Detect which cell encompasses the target text, then output its [x, y] center coordinate. 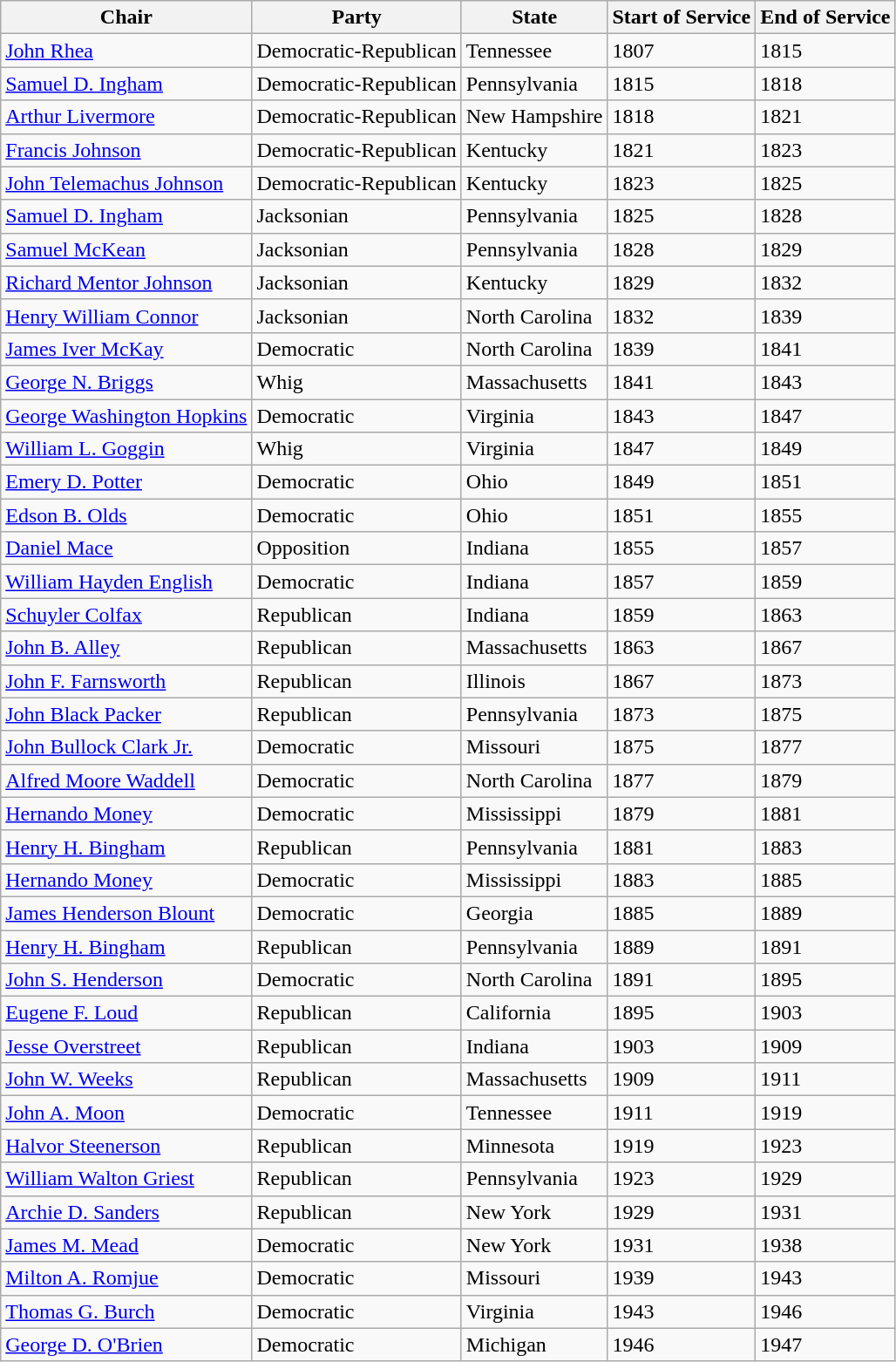
Edson B. Olds [126, 515]
New Hampshire [534, 117]
Jesse Overstreet [126, 1046]
James Iver McKay [126, 349]
Eugene F. Loud [126, 1013]
Illinois [534, 681]
Henry William Connor [126, 316]
George D. O'Brien [126, 1345]
Milton A. Romjue [126, 1278]
George N. Briggs [126, 382]
John Black Packer [126, 714]
Minnesota [534, 1146]
Michigan [534, 1345]
Party [356, 17]
Opposition [356, 548]
Emery D. Potter [126, 482]
Chair [126, 17]
1947 [825, 1345]
Georgia [534, 913]
John S. Henderson [126, 980]
William L. Goggin [126, 449]
John Telemachus Johnson [126, 183]
Francis Johnson [126, 150]
John Bullock Clark Jr. [126, 747]
End of Service [825, 17]
California [534, 1013]
Alfred Moore Waddell [126, 780]
James Henderson Blount [126, 913]
John W. Weeks [126, 1079]
1807 [682, 51]
1938 [825, 1245]
Richard Mentor Johnson [126, 283]
John B. Alley [126, 648]
Daniel Mace [126, 548]
Thomas G. Burch [126, 1311]
Schuyler Colfax [126, 615]
James M. Mead [126, 1245]
John F. Farnsworth [126, 681]
Halvor Steenerson [126, 1146]
Start of Service [682, 17]
John Rhea [126, 51]
Arthur Livermore [126, 117]
Samuel McKean [126, 249]
John A. Moon [126, 1113]
William Walton Griest [126, 1179]
William Hayden English [126, 582]
State [534, 17]
1939 [682, 1278]
Archie D. Sanders [126, 1212]
George Washington Hopkins [126, 416]
